Capture the cell that displays the provided text and extract its [x, y] central coordinate. 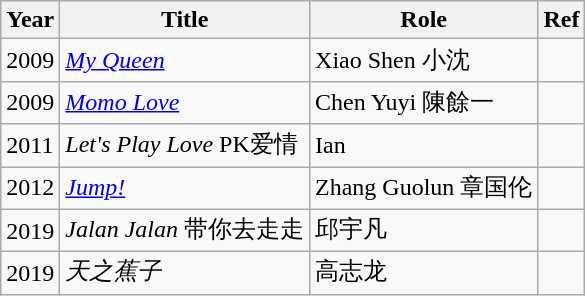
Year [30, 20]
Let's Play Love PK爱情 [185, 146]
Title [185, 20]
My Queen [185, 60]
Jalan Jalan 带你去走走 [185, 230]
2011 [30, 146]
Role [424, 20]
2012 [30, 188]
邱宇凡 [424, 230]
Zhang Guolun 章国伦 [424, 188]
Xiao Shen 小沈 [424, 60]
天之蕉子 [185, 274]
Chen Yuyi 陳餘一 [424, 102]
Ref [562, 20]
Jump! [185, 188]
Momo Love [185, 102]
Ian [424, 146]
高志龙 [424, 274]
